Locate the cell with the specified text and output its [X, Y] center coordinate. 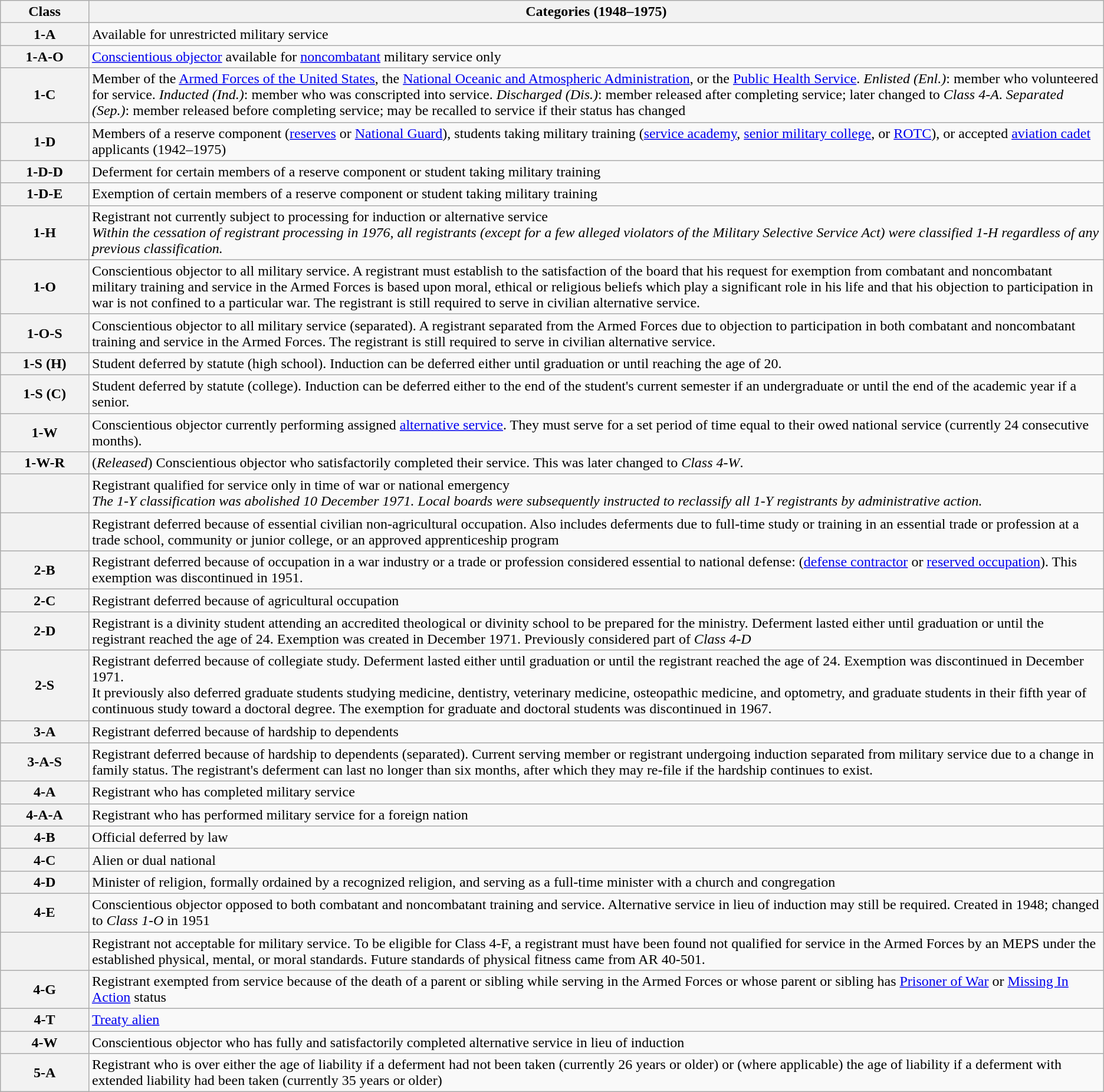
Registrant who has performed military service for a foreign nation [596, 815]
1-A [45, 34]
4-W [45, 1042]
Categories (1948–1975) [596, 12]
4-D [45, 882]
Exemption of certain members of a reserve component or student taking military training [596, 194]
1-C [45, 95]
Registrant who has completed military service [596, 792]
2-D [45, 631]
2-C [45, 601]
1-D-E [45, 194]
4-E [45, 912]
1-D-D [45, 172]
Conscientious objector who has fully and satisfactorily completed alternative service in lieu of induction [596, 1042]
Official deferred by law [596, 837]
5-A [45, 1073]
4-G [45, 990]
1-A-O [45, 57]
3-A [45, 732]
Available for unrestricted military service [596, 34]
4-C [45, 860]
(Released) Conscientious objector who satisfactorily completed their service. This was later changed to Class 4-W. [596, 463]
2-B [45, 570]
1-O-S [45, 333]
1-D [45, 142]
2-S [45, 686]
Registrant deferred because of hardship to dependents [596, 732]
Deferment for certain members of a reserve component or student taking military training [596, 172]
1-W [45, 432]
Conscientious objector available for noncombatant military service only [596, 57]
Student deferred by statute (high school). Induction can be deferred either until graduation or until reaching the age of 20. [596, 363]
Treaty alien [596, 1020]
4-B [45, 837]
1-H [45, 232]
4-A-A [45, 815]
1-S (C) [45, 394]
Alien or dual national [596, 860]
Minister of religion, formally ordained by a recognized religion, and serving as a full-time minister with a church and congregation [596, 882]
Registrant deferred because of agricultural occupation [596, 601]
4-T [45, 1020]
1-O [45, 287]
3-A-S [45, 762]
Class [45, 12]
1-W-R [45, 463]
1-S (H) [45, 363]
4-A [45, 792]
